Return [X, Y] of the center of cell containing provided text 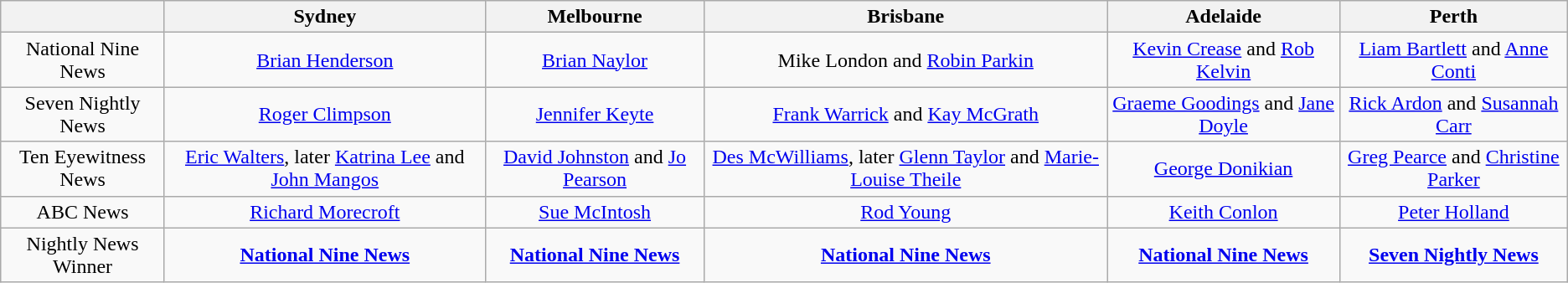
Jennifer Keyte [595, 114]
David Johnston and Jo Pearson [595, 169]
Adelaide [1224, 17]
Rick Ardon and Susannah Carr [1454, 114]
Liam Bartlett and Anne Conti [1454, 60]
Graeme Goodings and Jane Doyle [1224, 114]
Rod Young [906, 212]
ABC News [83, 212]
Sydney [325, 17]
Keith Conlon [1224, 212]
Brian Henderson [325, 60]
George Donikian [1224, 169]
Brisbane [906, 17]
Nightly News Winner [83, 255]
Des McWilliams, later Glenn Taylor and Marie-Louise Theile [906, 169]
Roger Climpson [325, 114]
Eric Walters, later Katrina Lee and John Mangos [325, 169]
Mike London and Robin Parkin [906, 60]
Sue McIntosh [595, 212]
Greg Pearce and Christine Parker [1454, 169]
Brian Naylor [595, 60]
Frank Warrick and Kay McGrath [906, 114]
Peter Holland [1454, 212]
Ten Eyewitness News [83, 169]
Kevin Crease and Rob Kelvin [1224, 60]
Perth [1454, 17]
Melbourne [595, 17]
Richard Morecroft [325, 212]
